Return (X, Y) of the center of cell containing provided text 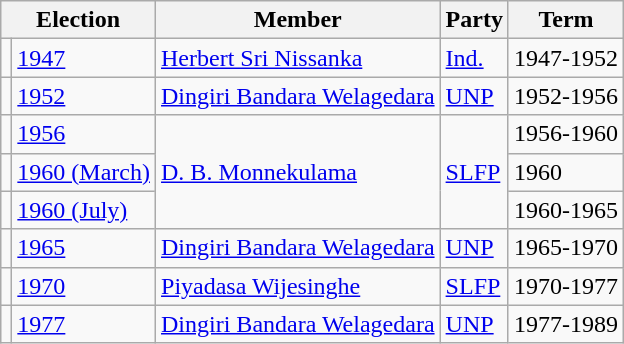
Ind. (474, 58)
1956-1960 (566, 134)
1960-1965 (566, 210)
1977 (84, 324)
1965-1970 (566, 248)
1960 (July) (84, 210)
1952-1956 (566, 96)
Term (566, 20)
Herbert Sri Nissanka (298, 58)
Piyadasa Wijesinghe (298, 286)
1977-1989 (566, 324)
Election (78, 20)
Party (474, 20)
1970 (84, 286)
1956 (84, 134)
1947-1952 (566, 58)
Member (298, 20)
D. B. Monnekulama (298, 172)
1947 (84, 58)
1960 (March) (84, 172)
1965 (84, 248)
1960 (566, 172)
1970-1977 (566, 286)
1952 (84, 96)
